Detect which cell encompasses the target text, then output its (x, y) center coordinate. 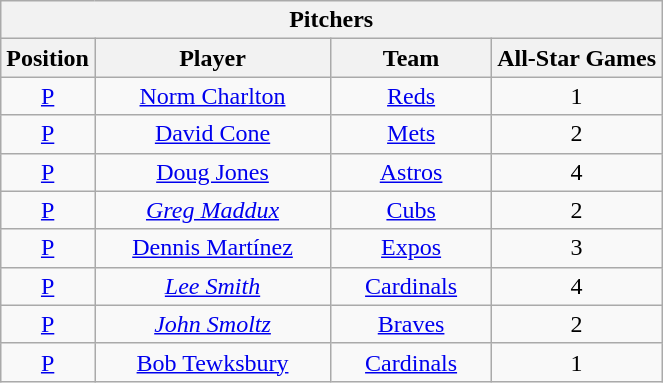
John Smoltz (212, 324)
Position (48, 58)
Lee Smith (212, 286)
Mets (412, 134)
Braves (412, 324)
Pitchers (332, 20)
Doug Jones (212, 172)
All-Star Games (577, 58)
David Cone (212, 134)
Norm Charlton (212, 96)
Greg Maddux (212, 210)
Player (212, 58)
Bob Tewksbury (212, 362)
Cubs (412, 210)
Dennis Martínez (212, 248)
Astros (412, 172)
Reds (412, 96)
Expos (412, 248)
3 (577, 248)
Team (412, 58)
